Return (x, y) of the center of cell containing provided text 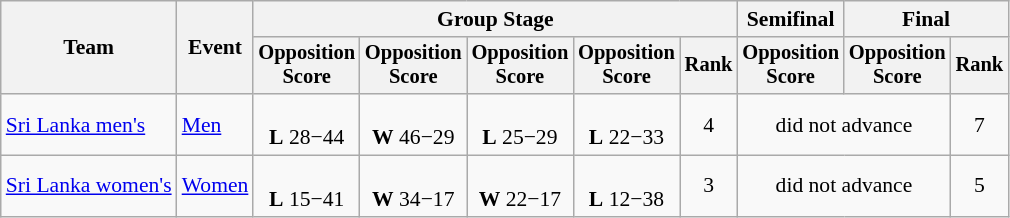
L 22−33 (626, 124)
5 (980, 186)
Sri Lanka men's (89, 124)
L 25−29 (520, 124)
3 (709, 186)
L 15−41 (306, 186)
L 12−38 (626, 186)
L 28−44 (306, 124)
Women (216, 186)
Group Stage (495, 19)
Event (216, 48)
W 46−29 (414, 124)
W 22−17 (520, 186)
Team (89, 48)
Final (926, 19)
Men (216, 124)
4 (709, 124)
7 (980, 124)
W 34−17 (414, 186)
Semifinal (790, 19)
Sri Lanka women's (89, 186)
